Detect which cell encompasses the target text, then output its (x, y) center coordinate. 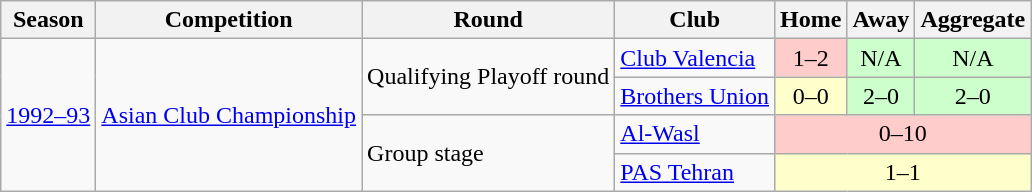
Qualifying Playoff round (488, 77)
PAS Tehran (695, 172)
Club (695, 20)
Season (48, 20)
0–10 (903, 134)
Round (488, 20)
Brothers Union (695, 96)
Al-Wasl (695, 134)
1–2 (811, 58)
0–0 (811, 96)
Club Valencia (695, 58)
Away (881, 20)
Group stage (488, 153)
Competition (229, 20)
1992–93 (48, 115)
Aggregate (973, 20)
Home (811, 20)
1–1 (903, 172)
Asian Club Championship (229, 115)
